Scan for the cell matching the given text and deliver its [x, y] coordinate at center. 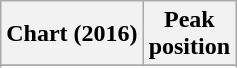
Peak position [189, 34]
Chart (2016) [72, 34]
